Search for the cell housing the specified text and yield its (x, y) center coordinate. 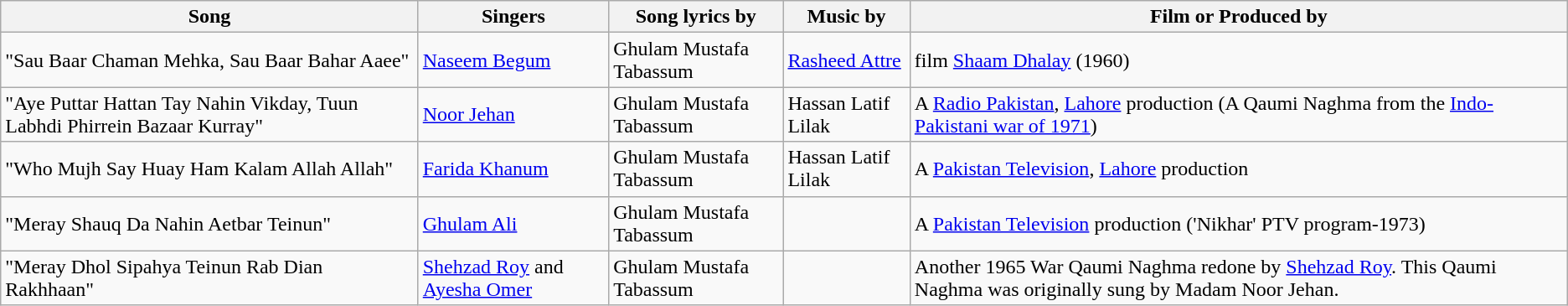
Noor Jehan (513, 114)
Ghulam Ali (513, 223)
"Who Mujh Say Huay Ham Kalam Allah Allah" (209, 169)
"Meray Shauq Da Nahin Aetbar Teinun" (209, 223)
Farida Khanum (513, 169)
Rasheed Attre (846, 60)
Shehzad Roy and Ayesha Omer (513, 278)
"Sau Baar Chaman Mehka, Sau Baar Bahar Aaee" (209, 60)
"Aye Puttar Hattan Tay Nahin Vikday, Tuun Labhdi Phirrein Bazaar Kurray" (209, 114)
Another 1965 War Qaumi Naghma redone by Shehzad Roy. This Qaumi Naghma was originally sung by Madam Noor Jehan. (1238, 278)
"Meray Dhol Sipahya Teinun Rab Dian Rakhhaan" (209, 278)
Naseem Begum (513, 60)
Song lyrics by (696, 17)
Music by (846, 17)
A Radio Pakistan, Lahore production (A Qaumi Naghma from the Indo-Pakistani war of 1971) (1238, 114)
A Pakistan Television, Lahore production (1238, 169)
A Pakistan Television production ('Nikhar' PTV program-1973) (1238, 223)
film Shaam Dhalay (1960) (1238, 60)
Song (209, 17)
Film or Produced by (1238, 17)
Singers (513, 17)
